From the cell containing the given text, extract its center point as (x, y) coordinate. 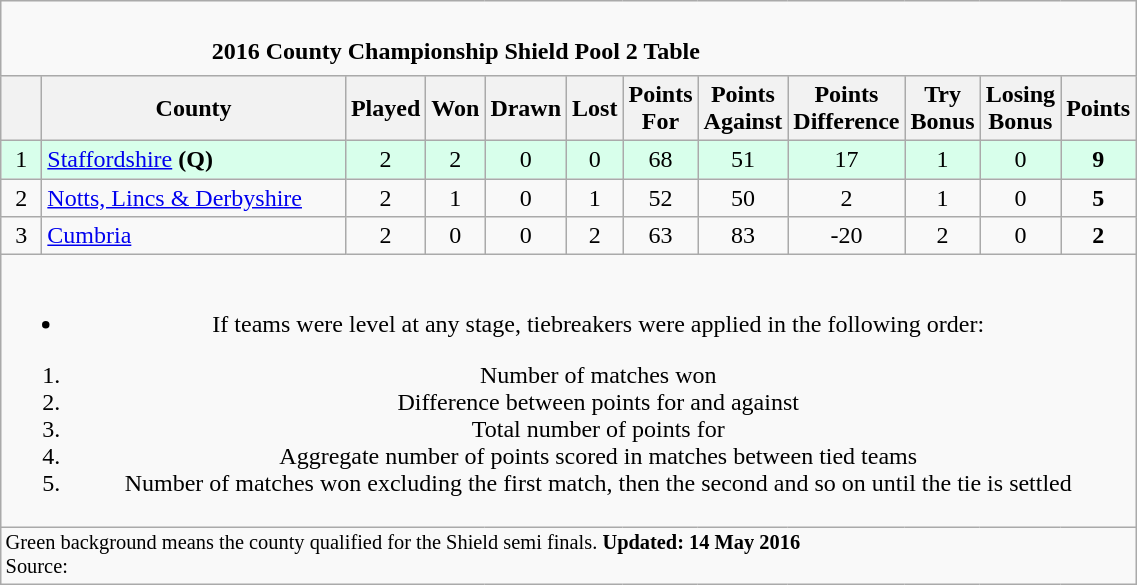
Notts, Lincs & Derbyshire (194, 197)
9 (1098, 159)
County (194, 108)
Cumbria (194, 236)
5 (1098, 197)
-20 (846, 236)
68 (660, 159)
Points Difference (846, 108)
83 (743, 236)
Try Bonus (942, 108)
17 (846, 159)
52 (660, 197)
51 (743, 159)
63 (660, 236)
Played (385, 108)
Lost (595, 108)
50 (743, 197)
Drawn (526, 108)
Staffordshire (Q) (194, 159)
Points For (660, 108)
Points (1098, 108)
Points Against (743, 108)
3 (22, 236)
Green background means the county qualified for the Shield semi finals. Updated: 14 May 2016Source: (568, 556)
Won (456, 108)
Losing Bonus (1020, 108)
